Identify which cell holds the provided text, then report its (X, Y) central coordinate. 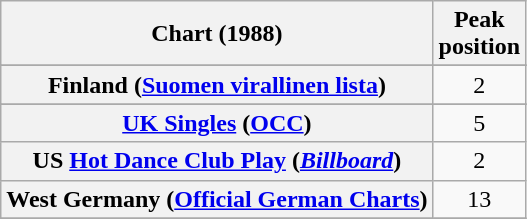
Peakposition (479, 34)
Chart (1988) (217, 34)
Finland (Suomen virallinen lista) (217, 85)
UK Singles (OCC) (217, 123)
5 (479, 123)
West Germany (Official German Charts) (217, 199)
13 (479, 199)
US Hot Dance Club Play (Billboard) (217, 161)
